Output the [x, y] coordinate of the center of the cell containing the given text.  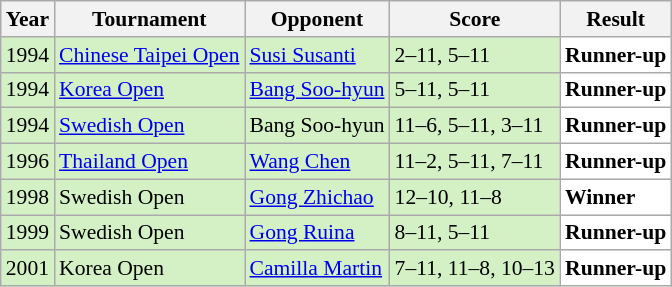
7–11, 11–8, 10–13 [475, 269]
Thailand Open [149, 162]
11–2, 5–11, 7–11 [475, 162]
Opponent [316, 19]
Year [28, 19]
11–6, 5–11, 3–11 [475, 126]
2001 [28, 269]
Gong Ruina [316, 233]
12–10, 11–8 [475, 197]
Gong Zhichao [316, 197]
8–11, 5–11 [475, 233]
1996 [28, 162]
2–11, 5–11 [475, 55]
1999 [28, 233]
Wang Chen [316, 162]
Winner [616, 197]
Chinese Taipei Open [149, 55]
Tournament [149, 19]
Susi Susanti [316, 55]
Result [616, 19]
Camilla Martin [316, 269]
1998 [28, 197]
5–11, 5–11 [475, 90]
Score [475, 19]
